Return [x, y] of the center of cell containing provided text 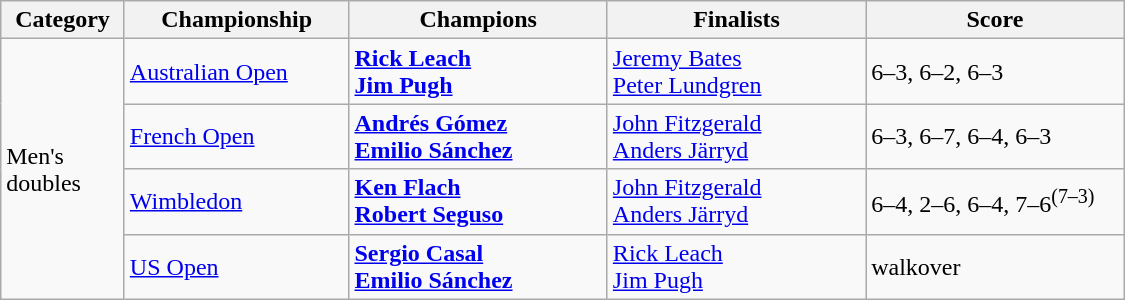
Wimbledon [236, 202]
Category [63, 20]
walkover [995, 266]
6–3, 6–7, 6–4, 6–3 [995, 136]
US Open [236, 266]
Score [995, 20]
Ken Flach Robert Seguso [478, 202]
Sergio Casal Emilio Sánchez [478, 266]
Andrés Gómez Emilio Sánchez [478, 136]
French Open [236, 136]
Men'sdoubles [63, 169]
6–4, 2–6, 6–4, 7–6(7–3) [995, 202]
Australian Open [236, 72]
Finalists [736, 20]
Championship [236, 20]
Jeremy Bates Peter Lundgren [736, 72]
6–3, 6–2, 6–3 [995, 72]
Champions [478, 20]
